Return the (x, y) coordinate for the center point of the cell that contains the specified text.  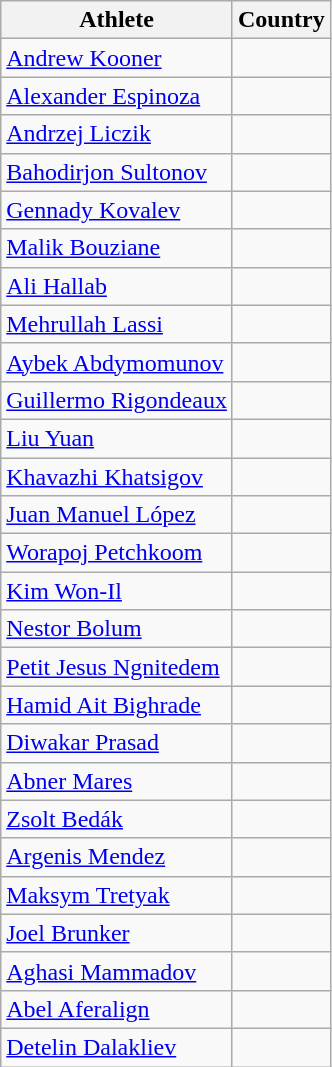
Argenis Mendez (117, 857)
Abel Aferalign (117, 1009)
Guillermo Rigondeaux (117, 400)
Bahodirjon Sultonov (117, 172)
Liu Yuan (117, 438)
Khavazhi Khatsigov (117, 477)
Hamid Ait Bighrade (117, 705)
Athlete (117, 20)
Andrzej Liczik (117, 134)
Mehrullah Lassi (117, 324)
Zsolt Bedák (117, 819)
Petit Jesus Ngnitedem (117, 667)
Juan Manuel López (117, 515)
Ali Hallab (117, 286)
Maksym Tretyak (117, 895)
Worapoj Petchkoom (117, 553)
Country (281, 20)
Joel Brunker (117, 933)
Alexander Espinoza (117, 96)
Nestor Bolum (117, 629)
Gennady Kovalev (117, 210)
Aybek Abdymomunov (117, 362)
Malik Bouziane (117, 248)
Kim Won-Il (117, 591)
Andrew Kooner (117, 58)
Detelin Dalakliev (117, 1047)
Aghasi Mammadov (117, 971)
Diwakar Prasad (117, 743)
Abner Mares (117, 781)
